Return (x, y) of the center of cell containing provided text 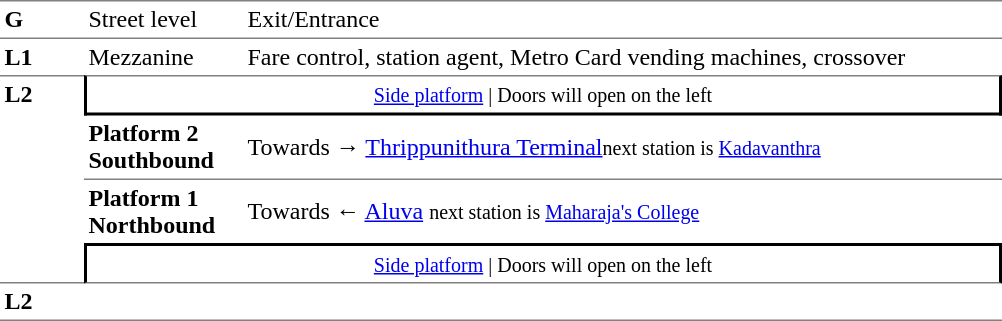
Fare control, station agent, Metro Card vending machines, crossover (622, 57)
L1 (42, 57)
Towards → Thrippunithura Terminalnext station is Kadavanthra (622, 148)
L2 (42, 179)
G (42, 20)
Exit/Entrance (622, 20)
Platform 2Southbound (164, 148)
Street level (164, 20)
Platform 1Northbound (164, 212)
Towards ← Aluva next station is Maharaja's College (622, 212)
Mezzanine (164, 57)
